Locate the cell with the specified text and output its (X, Y) center coordinate. 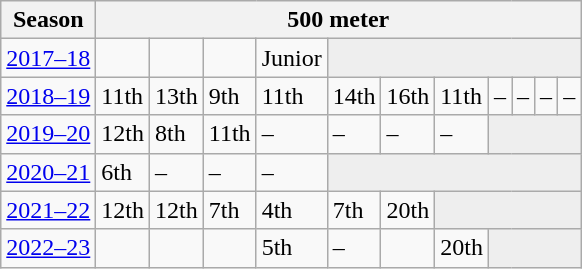
8th (177, 134)
9th (230, 96)
6th (123, 172)
13th (177, 96)
2019–20 (48, 134)
5th (292, 248)
2018–19 (48, 96)
500 meter (338, 20)
2017–18 (48, 58)
14th (354, 96)
Season (48, 20)
2020–21 (48, 172)
Junior (292, 58)
4th (292, 210)
2022–23 (48, 248)
2021–22 (48, 210)
16th (408, 96)
